Return [X, Y] of the center of cell containing provided text 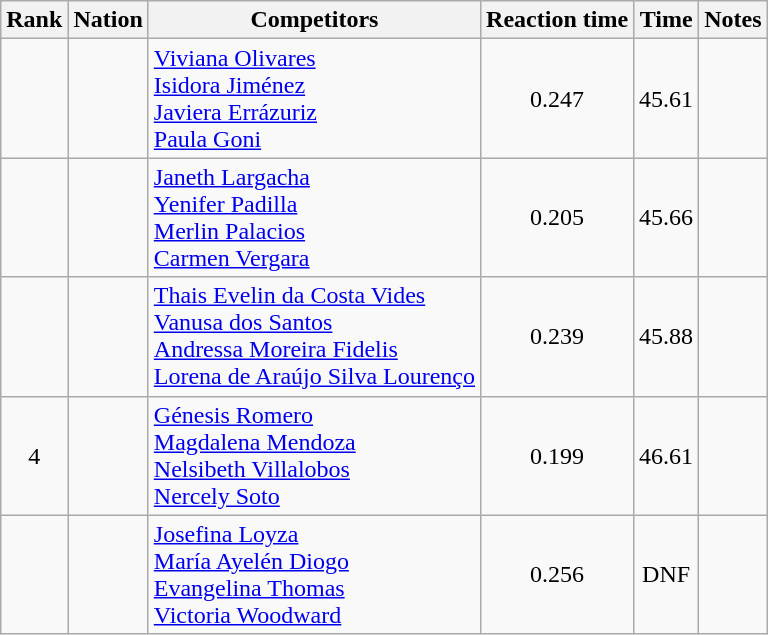
0.205 [558, 218]
46.61 [666, 456]
Competitors [314, 20]
4 [34, 456]
45.88 [666, 336]
Viviana OlivaresIsidora JiménezJaviera ErrázurizPaula Goni [314, 98]
Janeth LargachaYenifer PadillaMerlin PalaciosCarmen Vergara [314, 218]
Nation [108, 20]
DNF [666, 574]
Notes [733, 20]
0.199 [558, 456]
45.66 [666, 218]
0.247 [558, 98]
Reaction time [558, 20]
Time [666, 20]
0.256 [558, 574]
Josefina LoyzaMaría Ayelén DiogoEvangelina ThomasVictoria Woodward [314, 574]
45.61 [666, 98]
Rank [34, 20]
Génesis RomeroMagdalena MendozaNelsibeth VillalobosNercely Soto [314, 456]
0.239 [558, 336]
Thais Evelin da Costa VidesVanusa dos SantosAndressa Moreira FidelisLorena de Araújo Silva Lourenço [314, 336]
